Detect which cell encompasses the target text, then output its [X, Y] center coordinate. 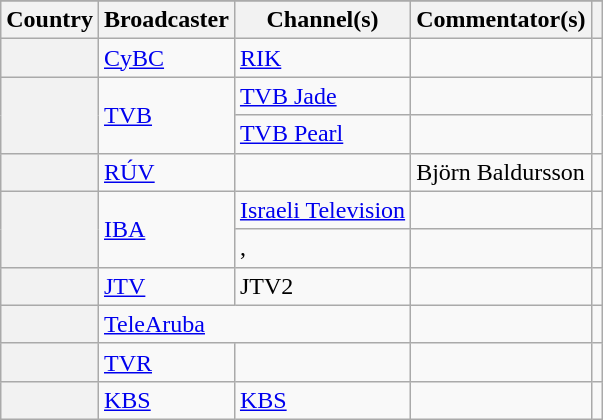
TVB Pearl [322, 134]
TVB Jade [322, 96]
TeleAruba [254, 324]
JTV2 [322, 286]
IBA [166, 229]
RÚV [166, 172]
, [322, 248]
JTV [166, 286]
TVR [166, 362]
Country [50, 20]
Channel(s) [322, 20]
Broadcaster [166, 20]
Israeli Television [322, 210]
Björn Baldursson [501, 172]
RIK [322, 58]
TVB [166, 115]
Commentator(s) [501, 20]
CyBC [166, 58]
